Provide the [X, Y] coordinate of the cell's center where the given text is located.  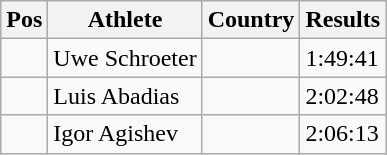
2:06:13 [343, 134]
Igor Agishev [125, 134]
1:49:41 [343, 58]
Luis Abadias [125, 96]
Pos [24, 20]
Results [343, 20]
Country [251, 20]
Uwe Schroeter [125, 58]
Athlete [125, 20]
2:02:48 [343, 96]
